Determine the (X, Y) coordinate at the center of the cell enclosing the given text.  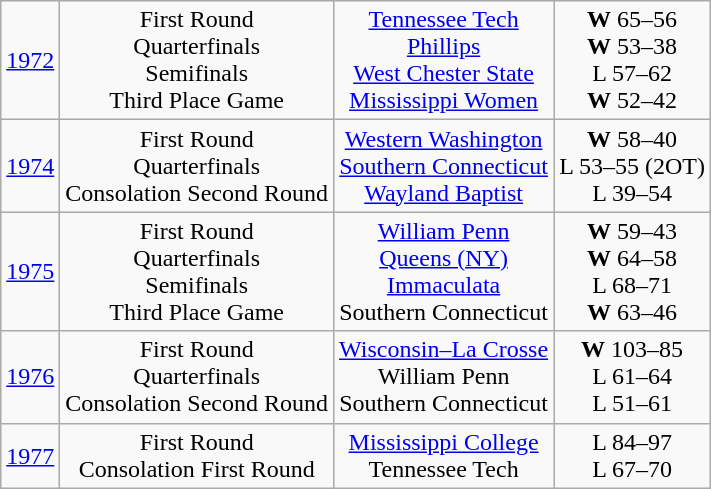
W 103–85L 61–64L 51–61 (632, 377)
William PennQueens (NY)ImmaculataSouthern Connecticut (444, 272)
Western WashingtonSouthern ConnecticutWayland Baptist (444, 166)
Mississippi CollegeTennessee Tech (444, 456)
1974 (30, 166)
1977 (30, 456)
L 84–97L 67–70 (632, 456)
Tennessee TechPhillipsWest Chester StateMississippi Women (444, 60)
1976 (30, 377)
First RoundConsolation First Round (197, 456)
W 58–40L 53–55 (2OT)L 39–54 (632, 166)
W 65–56W 53–38L 57–62W 52–42 (632, 60)
1972 (30, 60)
Wisconsin–La CrosseWilliam PennSouthern Connecticut (444, 377)
1975 (30, 272)
W 59–43W 64–58L 68–71W 63–46 (632, 272)
